Find where the given text appears and provide that cell's center as [X, Y] coordinate. 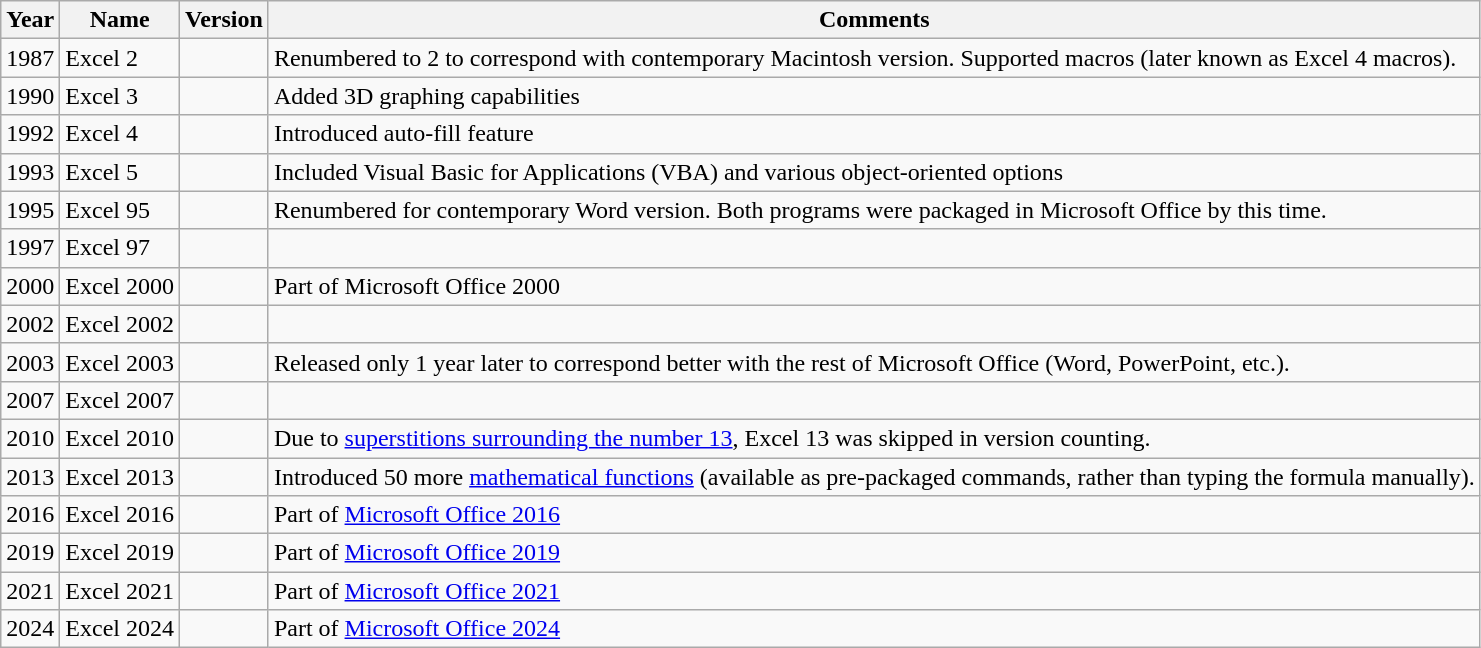
Excel 2013 [120, 477]
Excel 2021 [120, 591]
Included Visual Basic for Applications (VBA) and various object-oriented options [874, 172]
Introduced 50 more mathematical functions (available as pre-packaged commands, rather than typing the formula manually). [874, 477]
Excel 2 [120, 58]
Excel 2024 [120, 629]
Excel 3 [120, 96]
Part of Microsoft Office 2019 [874, 553]
Excel 95 [120, 210]
Part of Microsoft Office 2024 [874, 629]
2019 [30, 553]
1993 [30, 172]
Comments [874, 20]
Due to superstitions surrounding the number 13, Excel 13 was skipped in version counting. [874, 438]
2003 [30, 362]
Part of Microsoft Office 2000 [874, 286]
Excel 4 [120, 134]
Excel 2002 [120, 324]
Excel 2016 [120, 515]
Excel 5 [120, 172]
2010 [30, 438]
Excel 2019 [120, 553]
2002 [30, 324]
Part of Microsoft Office 2016 [874, 515]
2013 [30, 477]
Year [30, 20]
1997 [30, 248]
2024 [30, 629]
2016 [30, 515]
Introduced auto-fill feature [874, 134]
Excel 2003 [120, 362]
Excel 97 [120, 248]
2000 [30, 286]
1990 [30, 96]
Renumbered to 2 to correspond with contemporary Macintosh version. Supported macros (later known as Excel 4 macros). [874, 58]
Renumbered for contemporary Word version. Both programs were packaged in Microsoft Office by this time. [874, 210]
Added 3D graphing capabilities [874, 96]
Excel 2007 [120, 400]
2021 [30, 591]
Excel 2000 [120, 286]
1992 [30, 134]
2007 [30, 400]
Version [224, 20]
Name [120, 20]
Part of Microsoft Office 2021 [874, 591]
Released only 1 year later to correspond better with the rest of Microsoft Office (Word, PowerPoint, etc.). [874, 362]
1987 [30, 58]
1995 [30, 210]
Excel 2010 [120, 438]
